Determine the [X, Y] coordinate at the center of the cell enclosing the given text.  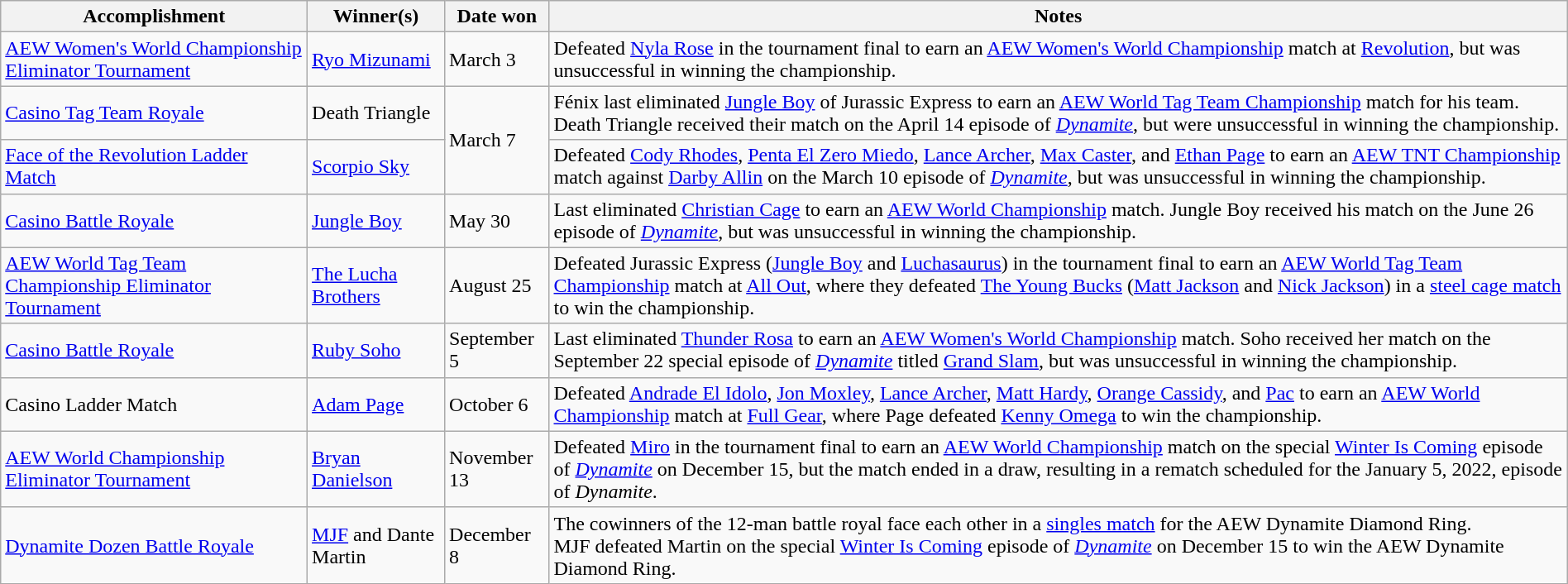
March 3 [497, 60]
Face of the Revolution Ladder Match [154, 167]
Casino Tag Team Royale [154, 112]
Accomplishment [154, 17]
November 13 [497, 469]
Winner(s) [376, 17]
Dynamite Dozen Battle Royale [154, 545]
Notes [1059, 17]
AEW Women's World Championship Eliminator Tournament [154, 60]
October 6 [497, 404]
The Lucha Brothers [376, 285]
Ryo Mizunami [376, 60]
Jungle Boy [376, 220]
AEW World Tag Team Championship Eliminator Tournament [154, 285]
May 30 [497, 220]
Casino Ladder Match [154, 404]
August 25 [497, 285]
MJF and Dante Martin [376, 545]
Ruby Soho [376, 351]
Scorpio Sky [376, 167]
December 8 [497, 545]
Bryan Danielson [376, 469]
Death Triangle [376, 112]
Date won [497, 17]
AEW World Championship Eliminator Tournament [154, 469]
September 5 [497, 351]
Adam Page [376, 404]
March 7 [497, 140]
